Identify which cell holds the provided text, then report its (X, Y) central coordinate. 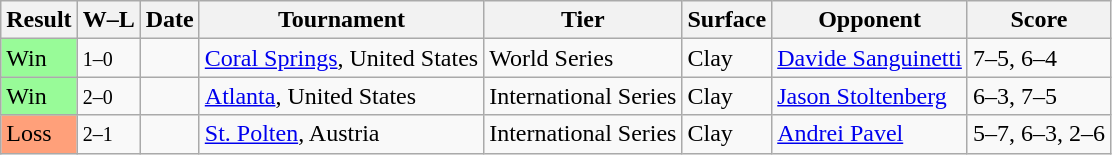
7–5, 6–4 (1038, 58)
Andrei Pavel (870, 134)
6–3, 7–5 (1038, 96)
Date (170, 20)
Tier (583, 20)
2–1 (108, 134)
Tournament (341, 20)
Coral Springs, United States (341, 58)
Result (39, 20)
Jason Stoltenberg (870, 96)
W–L (108, 20)
Score (1038, 20)
Loss (39, 134)
St. Polten, Austria (341, 134)
Davide Sanguinetti (870, 58)
World Series (583, 58)
5–7, 6–3, 2–6 (1038, 134)
Surface (727, 20)
1–0 (108, 58)
Opponent (870, 20)
2–0 (108, 96)
Atlanta, United States (341, 96)
